Determine the [X, Y] coordinate at the center of the cell enclosing the given text.  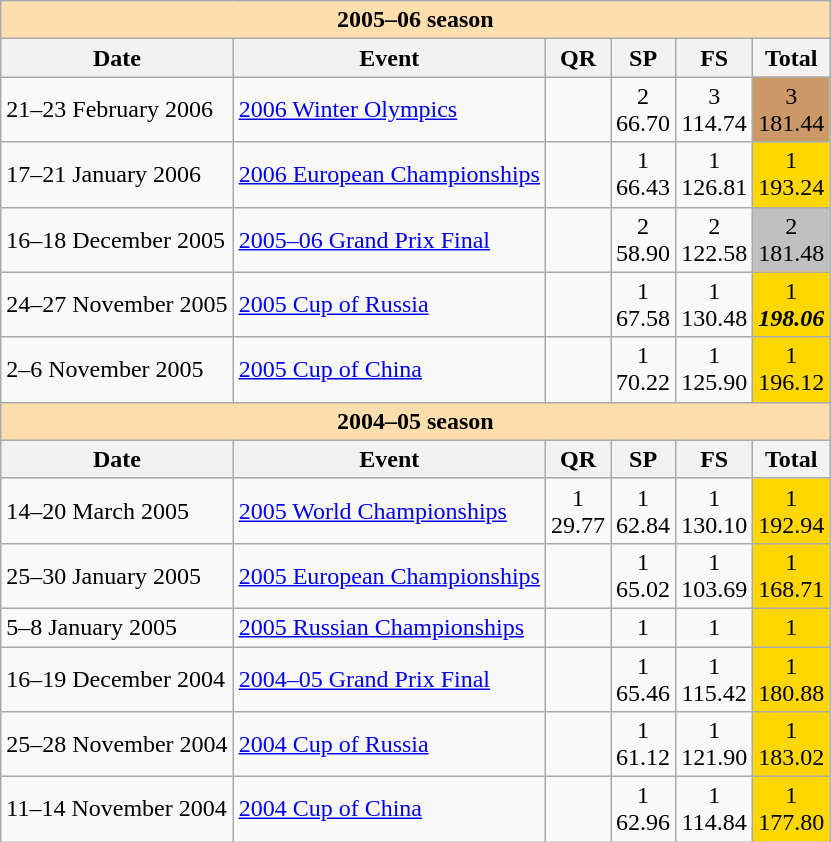
25–28 November 2004 [117, 744]
2005 Cup of China [389, 370]
1 130.48 [714, 304]
1 177.80 [792, 810]
1 180.88 [792, 678]
1 67.58 [644, 304]
2004 Cup of Russia [389, 744]
2004–05 season [416, 421]
1 114.84 [714, 810]
2006 Winter Olympics [389, 110]
2005 European Championships [389, 576]
2005 Russian Championships [389, 627]
16–18 December 2005 [117, 240]
1 103.69 [714, 576]
24–27 November 2005 [117, 304]
25–30 January 2005 [117, 576]
1 62.96 [644, 810]
11–14 November 2004 [117, 810]
2006 European Championships [389, 174]
2 66.70 [644, 110]
1 125.90 [714, 370]
1 115.42 [714, 678]
1 168.71 [792, 576]
16–19 December 2004 [117, 678]
1 65.46 [644, 678]
1 70.22 [644, 370]
1 61.12 [644, 744]
1 121.90 [714, 744]
1 183.02 [792, 744]
1 65.02 [644, 576]
1 29.77 [578, 510]
2 122.58 [714, 240]
3 114.74 [714, 110]
2005–06 Grand Prix Final [389, 240]
2–6 November 2005 [117, 370]
1 130.10 [714, 510]
1 193.24 [792, 174]
2005 Cup of Russia [389, 304]
3 181.44 [792, 110]
2004 Cup of China [389, 810]
1 66.43 [644, 174]
2005 World Championships [389, 510]
21–23 February 2006 [117, 110]
2004–05 Grand Prix Final [389, 678]
1 126.81 [714, 174]
17–21 January 2006 [117, 174]
1 62.84 [644, 510]
2 58.90 [644, 240]
5–8 January 2005 [117, 627]
14–20 March 2005 [117, 510]
1 196.12 [792, 370]
2 181.48 [792, 240]
1 192.94 [792, 510]
2005–06 season [416, 20]
1 198.06 [792, 304]
